Return the [X, Y] coordinate for the center point of the cell that contains the specified text.  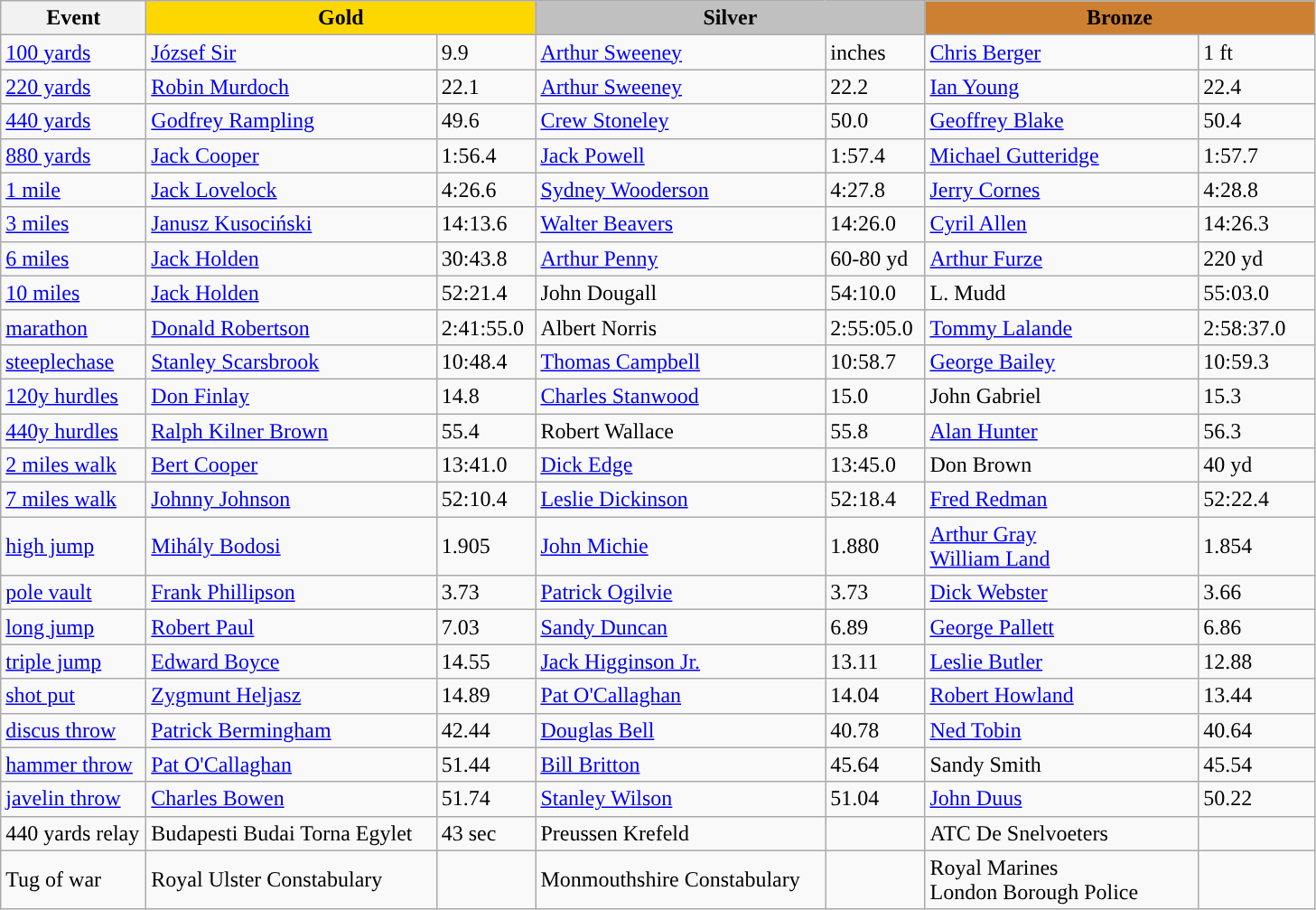
Sydney Wooderson [681, 190]
George Pallett [1062, 627]
120y hurdles [74, 396]
Godfrey Rampling [291, 121]
51.74 [486, 799]
Zygmunt Heljasz [291, 696]
1:56.4 [486, 155]
discus throw [74, 730]
40 yd [1256, 465]
6.86 [1256, 627]
Robert Wallace [681, 431]
440 yards [74, 121]
52:22.4 [1256, 500]
Robert Howland [1062, 696]
40.64 [1256, 730]
Sandy Duncan [681, 627]
1.880 [875, 546]
880 yards [74, 155]
15.3 [1256, 396]
Edward Boyce [291, 661]
60-80 yd [875, 258]
7.03 [486, 627]
Don Brown [1062, 465]
hammer throw [74, 765]
55.4 [486, 431]
1:57.7 [1256, 155]
Leslie Butler [1062, 661]
42.44 [486, 730]
55.8 [875, 431]
triple jump [74, 661]
14:26.0 [875, 224]
József Sir [291, 52]
Royal Ulster Constabulary [291, 880]
Charles Bowen [291, 799]
51.04 [875, 799]
2:55:05.0 [875, 327]
Douglas Bell [681, 730]
Crew Stoneley [681, 121]
Frank Phillipson [291, 593]
6 miles [74, 258]
13.11 [875, 661]
4:28.8 [1256, 190]
55:03.0 [1256, 293]
52:21.4 [486, 293]
14:13.6 [486, 224]
Chris Berger [1062, 52]
22.4 [1256, 87]
51.44 [486, 765]
2:58:37.0 [1256, 327]
Tug of war [74, 880]
14.89 [486, 696]
Patrick Ogilvie [681, 593]
pole vault [74, 593]
14.04 [875, 696]
Michael Gutteridge [1062, 155]
Albert Norris [681, 327]
Bert Cooper [291, 465]
45.64 [875, 765]
javelin throw [74, 799]
Jack Cooper [291, 155]
54:10.0 [875, 293]
1 ft [1256, 52]
440 yards relay [74, 833]
Thomas Campbell [681, 361]
John Duus [1062, 799]
Charles Stanwood [681, 396]
shot put [74, 696]
1.854 [1256, 546]
13:41.0 [486, 465]
John Dougall [681, 293]
220 yards [74, 87]
Ralph Kilner Brown [291, 431]
Leslie Dickinson [681, 500]
Tommy Lalande [1062, 327]
Stanley Wilson [681, 799]
3.66 [1256, 593]
L. Mudd [1062, 293]
40.78 [875, 730]
Event [74, 18]
30:43.8 [486, 258]
Stanley Scarsbrook [291, 361]
Ned Tobin [1062, 730]
Ian Young [1062, 87]
Royal MarinesLondon Borough Police [1062, 880]
Robert Paul [291, 627]
52:10.4 [486, 500]
Janusz Kusociński [291, 224]
Fred Redman [1062, 500]
Cyril Allen [1062, 224]
22.1 [486, 87]
high jump [74, 546]
George Bailey [1062, 361]
45.54 [1256, 765]
Arthur Gray William Land [1062, 546]
50.22 [1256, 799]
Patrick Bermingham [291, 730]
ATC De Snelvoeters [1062, 833]
9.9 [486, 52]
14:26.3 [1256, 224]
220 yd [1256, 258]
50.4 [1256, 121]
Bronze [1120, 18]
1:57.4 [875, 155]
7 miles walk [74, 500]
Dick Edge [681, 465]
Walter Beavers [681, 224]
10:58.7 [875, 361]
4:27.8 [875, 190]
22.2 [875, 87]
13.44 [1256, 696]
Arthur Penny [681, 258]
Jack Higginson Jr. [681, 661]
100 yards [74, 52]
2:41:55.0 [486, 327]
52:18.4 [875, 500]
Mihály Bodosi [291, 546]
marathon [74, 327]
Jack Lovelock [291, 190]
Don Finlay [291, 396]
Silver [730, 18]
10:48.4 [486, 361]
Budapesti Budai Torna Egylet [291, 833]
Gold [341, 18]
12.88 [1256, 661]
Geoffrey Blake [1062, 121]
2 miles walk [74, 465]
inches [875, 52]
13:45.0 [875, 465]
1.905 [486, 546]
Dick Webster [1062, 593]
Robin Murdoch [291, 87]
long jump [74, 627]
Preussen Krefeld [681, 833]
John Gabriel [1062, 396]
Monmouthshire Constabulary [681, 880]
Jerry Cornes [1062, 190]
Donald Robertson [291, 327]
10 miles [74, 293]
15.0 [875, 396]
Sandy Smith [1062, 765]
Johnny Johnson [291, 500]
3 miles [74, 224]
4:26.6 [486, 190]
1 mile [74, 190]
Bill Britton [681, 765]
Arthur Furze [1062, 258]
50.0 [875, 121]
6.89 [875, 627]
14.55 [486, 661]
10:59.3 [1256, 361]
John Michie [681, 546]
49.6 [486, 121]
43 sec [486, 833]
56.3 [1256, 431]
440y hurdles [74, 431]
Jack Powell [681, 155]
steeplechase [74, 361]
14.8 [486, 396]
Alan Hunter [1062, 431]
